Find where the given text appears and provide that cell's center as (X, Y) coordinate. 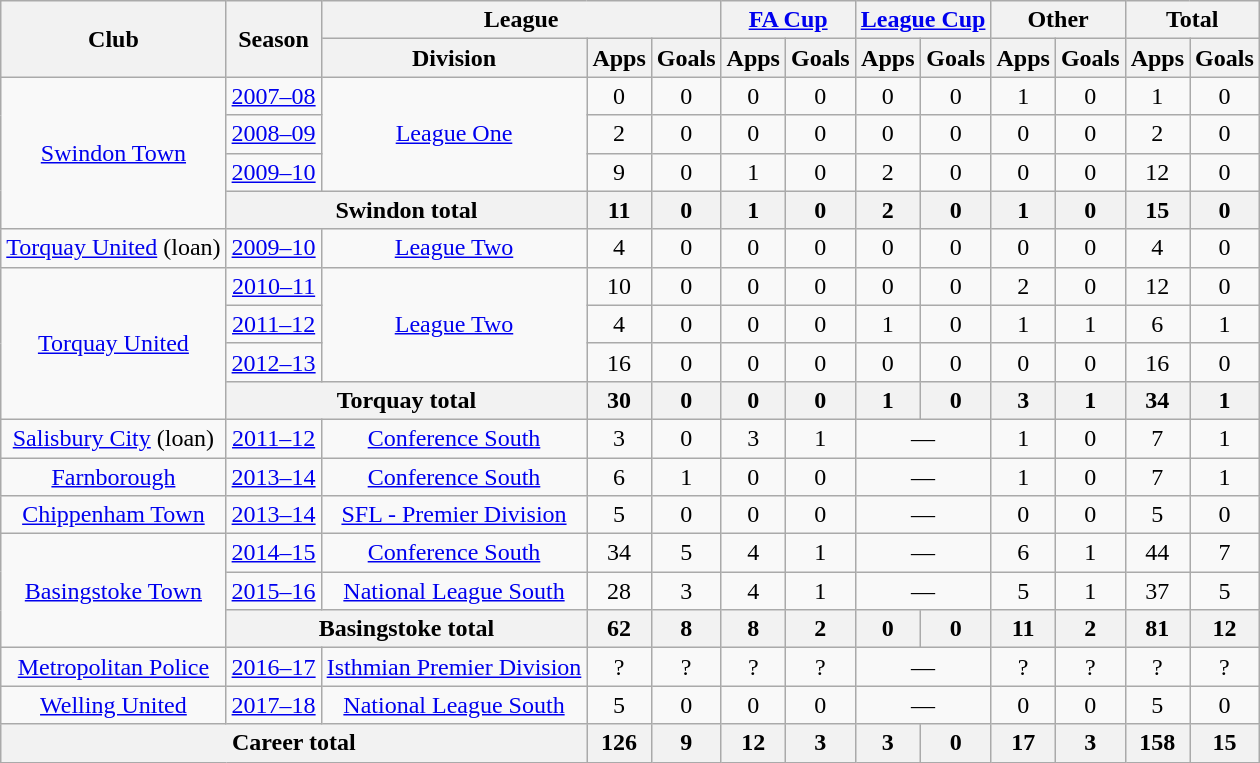
2014–15 (274, 553)
2015–16 (274, 591)
Club (114, 39)
30 (619, 400)
Isthmian Premier Division (454, 667)
2010–11 (274, 286)
Chippenham Town (114, 515)
Other (1058, 20)
2008–09 (274, 134)
Basingstoke total (406, 629)
126 (619, 743)
62 (619, 629)
28 (619, 591)
Farnborough (114, 477)
League Cup (923, 20)
Career total (294, 743)
158 (1157, 743)
Basingstoke Town (114, 591)
10 (619, 286)
Torquay United (loan) (114, 248)
44 (1157, 553)
37 (1157, 591)
Welling United (114, 705)
Total (1192, 20)
SFL - Premier Division (454, 515)
Division (454, 58)
17 (1023, 743)
FA Cup (788, 20)
Salisbury City (loan) (114, 438)
Swindon total (406, 210)
Season (274, 39)
Torquay United (114, 343)
Torquay total (406, 400)
Swindon Town (114, 153)
League One (454, 134)
81 (1157, 629)
Metropolitan Police (114, 667)
2016–17 (274, 667)
League (521, 20)
2017–18 (274, 705)
2007–08 (274, 96)
2012–13 (274, 362)
